For the text-containing cell, return its midpoint in (x, y) coordinate format. 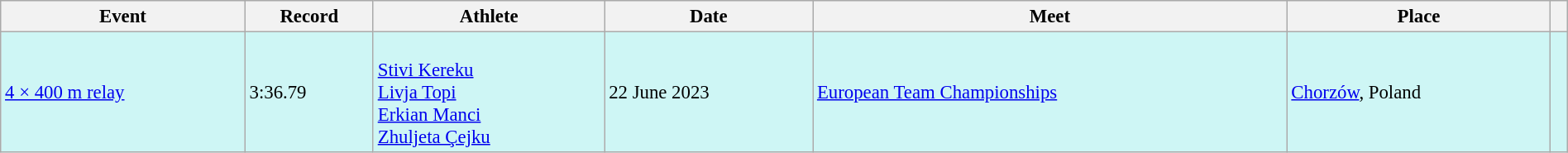
Athlete (488, 17)
Event (122, 17)
Chorzów, Poland (1419, 93)
Date (709, 17)
3:36.79 (309, 93)
22 June 2023 (709, 93)
Stivi KerekuLivja TopiErkian ManciZhuljeta Çejku (488, 93)
4 × 400 m relay (122, 93)
Record (309, 17)
Place (1419, 17)
European Team Championships (1050, 93)
Meet (1050, 17)
